Scan for the cell matching the given text and deliver its (X, Y) coordinate at center. 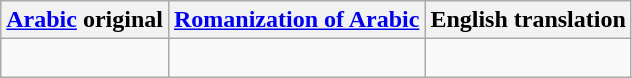
English translation (528, 20)
Arabic original (85, 20)
Romanization of Arabic (296, 20)
